Scan for the cell matching the given text and deliver its [X, Y] coordinate at center. 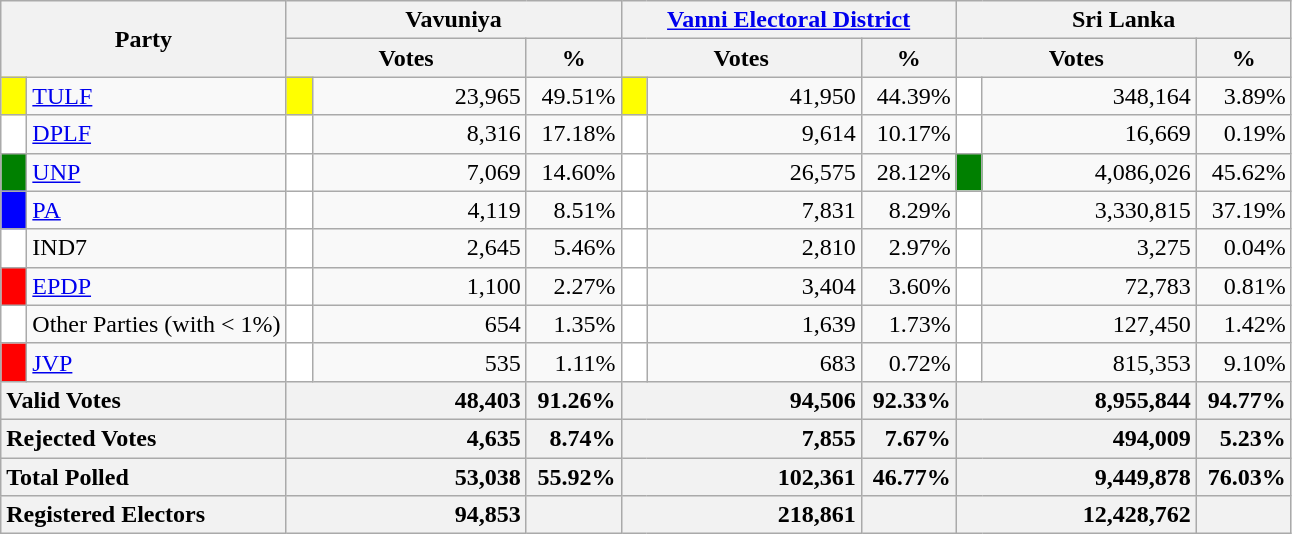
Total Polled [144, 477]
Registered Electors [144, 515]
16,669 [1089, 134]
0.72% [908, 362]
14.60% [574, 172]
94.77% [1244, 400]
17.18% [574, 134]
815,353 [1089, 362]
654 [419, 324]
94,506 [741, 400]
0.19% [1244, 134]
1,639 [754, 324]
8,316 [419, 134]
1.73% [908, 324]
Sri Lanka [1124, 20]
DPLF [156, 134]
49.51% [574, 96]
10.17% [908, 134]
7,069 [419, 172]
37.19% [1244, 210]
91.26% [574, 400]
1.11% [574, 362]
Valid Votes [144, 400]
IND7 [156, 248]
0.04% [1244, 248]
4,086,026 [1089, 172]
1,100 [419, 286]
8,955,844 [1076, 400]
3,275 [1089, 248]
72,783 [1089, 286]
4,119 [419, 210]
44.39% [908, 96]
EPDP [156, 286]
9,614 [754, 134]
102,361 [741, 477]
Vavuniya [454, 20]
8.29% [908, 210]
2.97% [908, 248]
Party [144, 39]
46.77% [908, 477]
JVP [156, 362]
8.74% [574, 438]
48,403 [406, 400]
26,575 [754, 172]
Vanni Electoral District [788, 20]
9,449,878 [1076, 477]
4,635 [406, 438]
Other Parties (with < 1%) [156, 324]
5.46% [574, 248]
7,855 [741, 438]
23,965 [419, 96]
7.67% [908, 438]
1.42% [1244, 324]
UNP [156, 172]
Rejected Votes [144, 438]
28.12% [908, 172]
45.62% [1244, 172]
PA [156, 210]
5.23% [1244, 438]
3.89% [1244, 96]
55.92% [574, 477]
3,404 [754, 286]
12,428,762 [1076, 515]
7,831 [754, 210]
127,450 [1089, 324]
2.27% [574, 286]
92.33% [908, 400]
3.60% [908, 286]
2,645 [419, 248]
9.10% [1244, 362]
41,950 [754, 96]
348,164 [1089, 96]
8.51% [574, 210]
TULF [156, 96]
535 [419, 362]
3,330,815 [1089, 210]
494,009 [1076, 438]
218,861 [741, 515]
2,810 [754, 248]
0.81% [1244, 286]
76.03% [1244, 477]
1.35% [574, 324]
94,853 [406, 515]
53,038 [406, 477]
683 [754, 362]
